Determine the (x, y) coordinate at the center of the cell enclosing the given text.  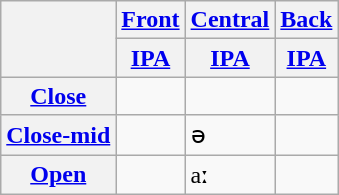
Front (150, 20)
Back (306, 20)
Close (58, 96)
Open (58, 174)
aː (230, 174)
Central (230, 20)
ə (230, 135)
Close-mid (58, 135)
